From the cell containing the given text, extract its center point as (x, y) coordinate. 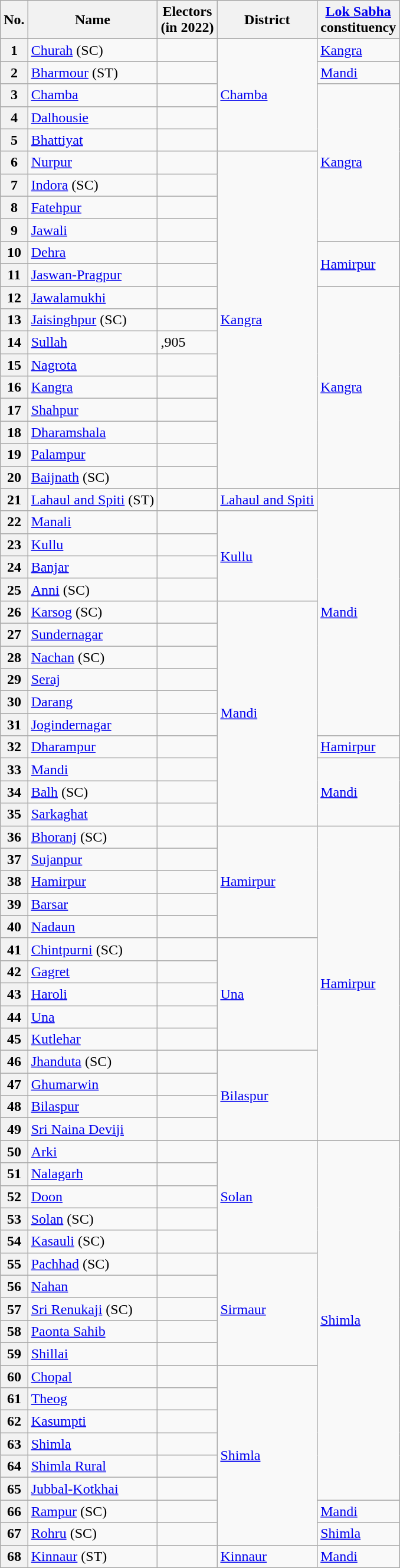
Paonta Sahib (93, 1331)
6 (14, 162)
4 (14, 118)
Bhattiyat (93, 140)
Nachan (SC) (93, 657)
35 (14, 814)
53 (14, 1219)
37 (14, 859)
21 (14, 500)
Dalhousie (93, 118)
Palampur (93, 455)
57 (14, 1309)
Ghumarwin (93, 1084)
22 (14, 522)
65 (14, 1489)
3 (14, 95)
39 (14, 904)
28 (14, 657)
Jubbal-Kotkhai (93, 1489)
Nalagarh (93, 1174)
30 (14, 702)
Darang (93, 702)
Bhoranj (SC) (93, 837)
8 (14, 207)
Rohru (SC) (93, 1534)
63 (14, 1444)
Sullah (93, 343)
44 (14, 1016)
36 (14, 837)
Manali (93, 522)
Dharampur (93, 747)
56 (14, 1286)
Chopal (93, 1377)
15 (14, 365)
9 (14, 230)
48 (14, 1107)
,905 (188, 343)
Kasumpti (93, 1422)
18 (14, 432)
40 (14, 927)
Shimla Rural (93, 1466)
Theog (93, 1399)
Karsog (SC) (93, 612)
Sri Naina Deviji (93, 1129)
Jogindernagar (93, 725)
District (267, 20)
Sri Renukaji (SC) (93, 1309)
34 (14, 792)
Solan (267, 1197)
Lahaul and Spiti (267, 500)
Jhanduta (SC) (93, 1062)
Churah (SC) (93, 50)
2 (14, 73)
17 (14, 410)
54 (14, 1241)
60 (14, 1377)
67 (14, 1534)
51 (14, 1174)
Sirmaur (267, 1309)
Kasauli (SC) (93, 1241)
Jaisinghpur (SC) (93, 320)
29 (14, 680)
Shahpur (93, 410)
24 (14, 567)
Baijnath (SC) (93, 477)
49 (14, 1129)
38 (14, 882)
Sundernagar (93, 634)
68 (14, 1556)
Electors(in 2022) (188, 20)
Rampur (SC) (93, 1511)
Chintpurni (SC) (93, 949)
Arki (93, 1152)
Lok Sabhaconstituency (359, 20)
Seraj (93, 680)
59 (14, 1354)
27 (14, 634)
Name (93, 20)
14 (14, 343)
Kinnaur (ST) (93, 1556)
Nagrota (93, 365)
Sarkaghat (93, 814)
Banjar (93, 567)
31 (14, 725)
47 (14, 1084)
Shillai (93, 1354)
25 (14, 589)
45 (14, 1039)
Lahaul and Spiti (ST) (93, 500)
Dehra (93, 252)
Balh (SC) (93, 792)
32 (14, 747)
Kutlehar (93, 1039)
61 (14, 1399)
46 (14, 1062)
13 (14, 320)
Anni (SC) (93, 589)
No. (14, 20)
11 (14, 275)
20 (14, 477)
Pachhad (SC) (93, 1264)
Doon (93, 1197)
Sujanpur (93, 859)
Nurpur (93, 162)
5 (14, 140)
43 (14, 994)
16 (14, 387)
Nadaun (93, 927)
50 (14, 1152)
58 (14, 1331)
62 (14, 1422)
64 (14, 1466)
41 (14, 949)
23 (14, 545)
Gagret (93, 972)
Solan (SC) (93, 1219)
Fatehpur (93, 207)
Indora (SC) (93, 185)
Dharamshala (93, 432)
Nahan (93, 1286)
26 (14, 612)
66 (14, 1511)
12 (14, 297)
1 (14, 50)
19 (14, 455)
33 (14, 770)
Jawali (93, 230)
Bharmour (ST) (93, 73)
7 (14, 185)
42 (14, 972)
Barsar (93, 904)
Jawalamukhi (93, 297)
Kinnaur (267, 1556)
Jaswan-Pragpur (93, 275)
52 (14, 1197)
55 (14, 1264)
10 (14, 252)
Haroli (93, 994)
